Find where the given text appears and provide that cell's center as [x, y] coordinate. 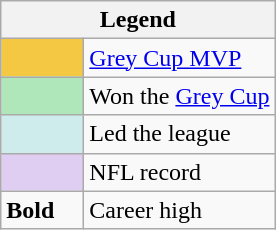
Won the Grey Cup [180, 96]
Career high [180, 210]
Grey Cup MVP [180, 58]
Legend [138, 20]
Led the league [180, 134]
NFL record [180, 172]
Bold [42, 210]
